Find where the given text appears and provide that cell's center as [X, Y] coordinate. 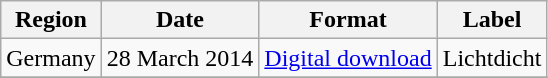
Lichtdicht [492, 58]
Label [492, 20]
28 March 2014 [180, 58]
Germany [51, 58]
Format [348, 20]
Digital download [348, 58]
Region [51, 20]
Date [180, 20]
